Capture the cell that displays the provided text and extract its (x, y) central coordinate. 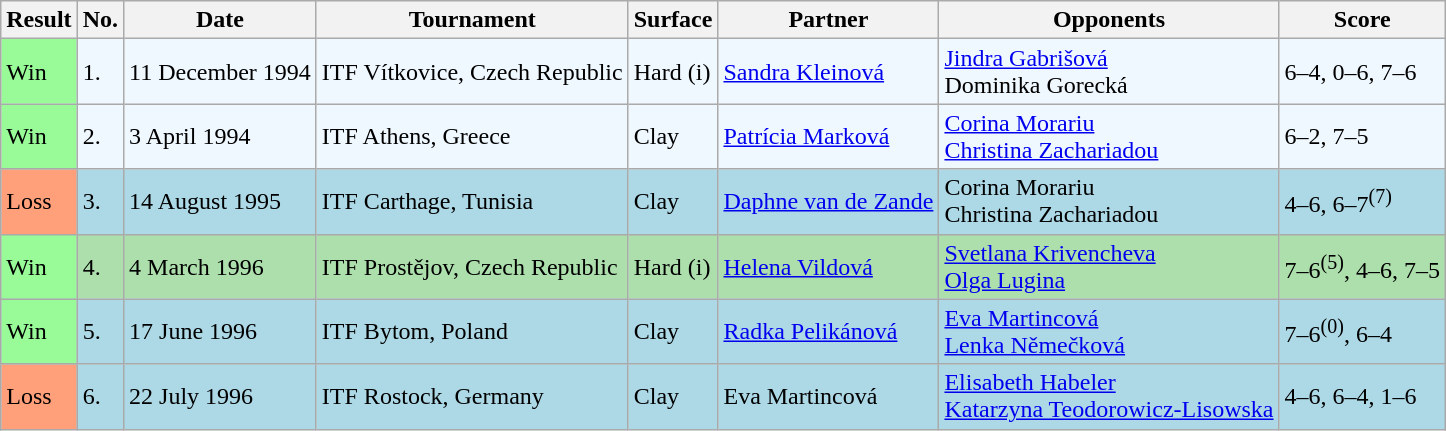
Elisabeth Habeler Katarzyna Teodorowicz-Lisowska (1109, 396)
Eva Martincová Lenka Němečková (1109, 332)
3. (100, 202)
Eva Martincová (828, 396)
Date (220, 20)
4–6, 6–7(7) (1362, 202)
4. (100, 266)
6. (100, 396)
ITF Rostock, Germany (472, 396)
Score (1362, 20)
11 December 1994 (220, 72)
17 June 1996 (220, 332)
Opponents (1109, 20)
7–6(5), 4–6, 7–5 (1362, 266)
Partner (828, 20)
Sandra Kleinová (828, 72)
22 July 1996 (220, 396)
ITF Carthage, Tunisia (472, 202)
ITF Prostějov, Czech Republic (472, 266)
ITF Athens, Greece (472, 136)
3 April 1994 (220, 136)
Surface (673, 20)
Patrícia Marková (828, 136)
Radka Pelikánová (828, 332)
6–4, 0–6, 7–6 (1362, 72)
4–6, 6–4, 1–6 (1362, 396)
2. (100, 136)
7–6(0), 6–4 (1362, 332)
6–2, 7–5 (1362, 136)
ITF Bytom, Poland (472, 332)
ITF Vítkovice, Czech Republic (472, 72)
1. (100, 72)
Helena Vildová (828, 266)
Daphne van de Zande (828, 202)
14 August 1995 (220, 202)
4 March 1996 (220, 266)
Jindra Gabrišová Dominika Gorecká (1109, 72)
No. (100, 20)
Result (39, 20)
Tournament (472, 20)
5. (100, 332)
Svetlana Krivencheva Olga Lugina (1109, 266)
